Scan for the cell matching the given text and deliver its [X, Y] coordinate at center. 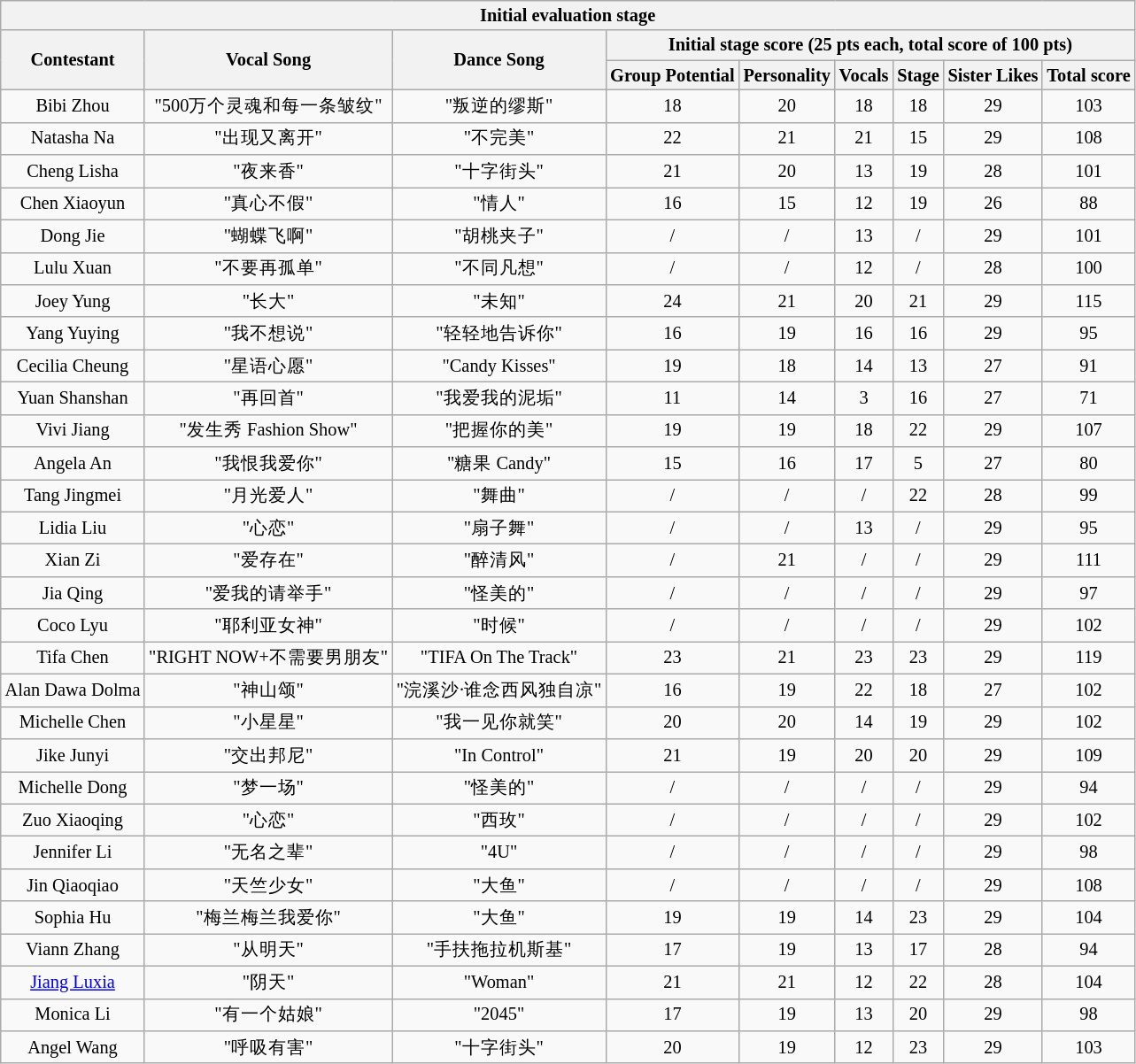
"扇子舞" [499, 528]
"RIGHT NOW+不需要男朋友" [268, 657]
Jiang Luxia [73, 983]
88 [1088, 204]
Angela An [73, 464]
"不要再孤单" [268, 269]
Chen Xiaoyun [73, 204]
"Candy Kisses" [499, 366]
71 [1088, 398]
Sister Likes [993, 75]
Jin Qiaoqiao [73, 885]
"长大" [268, 301]
Alan Dawa Dolma [73, 690]
"神山颂" [268, 690]
"500万个灵魂和每一条皱纹" [268, 106]
"不同凡想" [499, 269]
"轻轻地告诉你" [499, 333]
Natasha Na [73, 138]
Initial evaluation stage [568, 15]
Yuan Shanshan [73, 398]
"Woman" [499, 983]
"TIFA On The Track" [499, 657]
"In Control" [499, 754]
"星语心愿" [268, 366]
"梦一场" [268, 788]
Joey Yung [73, 301]
"出现又离开" [268, 138]
109 [1088, 754]
24 [672, 301]
Stage [917, 75]
"梅兰梅兰我爱你" [268, 917]
"时候" [499, 625]
Personality [787, 75]
Angel Wang [73, 1046]
Michelle Dong [73, 788]
91 [1088, 366]
Jia Qing [73, 593]
Vivi Jiang [73, 430]
Sophia Hu [73, 917]
"蝴蝶飞啊" [268, 235]
99 [1088, 496]
"我爱我的泥垢" [499, 398]
Group Potential [672, 75]
111 [1088, 559]
80 [1088, 464]
Lulu Xuan [73, 269]
"有一个姑娘" [268, 1014]
Tifa Chen [73, 657]
Jennifer Li [73, 852]
Jike Junyi [73, 754]
Contestant [73, 60]
"4U" [499, 852]
Viann Zhang [73, 949]
5 [917, 464]
"再回首" [268, 398]
"天竺少女" [268, 885]
Coco Lyu [73, 625]
Initial stage score (25 pts each, total score of 100 pts) [869, 45]
"发生秀 Fashion Show" [268, 430]
"舞曲" [499, 496]
"小星星" [268, 722]
"月光爱人" [268, 496]
"西玫" [499, 820]
"未知" [499, 301]
Xian Zi [73, 559]
26 [993, 204]
Total score [1088, 75]
"爱存在" [268, 559]
"胡桃夹子" [499, 235]
"真心不假" [268, 204]
"我不想说" [268, 333]
"阴天" [268, 983]
"我一见你就笑" [499, 722]
"呼吸有害" [268, 1046]
Vocals [864, 75]
Yang Yuying [73, 333]
"从明天" [268, 949]
"夜来香" [268, 172]
"2045" [499, 1014]
"把握你的美" [499, 430]
Bibi Zhou [73, 106]
Cheng Lisha [73, 172]
Tang Jingmei [73, 496]
Monica Li [73, 1014]
Michelle Chen [73, 722]
119 [1088, 657]
115 [1088, 301]
"我恨我爱你" [268, 464]
"叛逆的缪斯" [499, 106]
"糖果 Candy" [499, 464]
3 [864, 398]
"情人" [499, 204]
"醉清风" [499, 559]
107 [1088, 430]
"浣溪沙·谁念西风独自凉" [499, 690]
Vocal Song [268, 60]
"爱我的请举手" [268, 593]
Lidia Liu [73, 528]
"耶利亚女神" [268, 625]
Dong Jie [73, 235]
97 [1088, 593]
"交出邦尼" [268, 754]
Cecilia Cheung [73, 366]
100 [1088, 269]
"不完美" [499, 138]
11 [672, 398]
"无名之辈" [268, 852]
Zuo Xiaoqing [73, 820]
Dance Song [499, 60]
"手扶拖拉机斯基" [499, 949]
